Extract the (x, y) coordinate from the center of the cell holding the provided text.  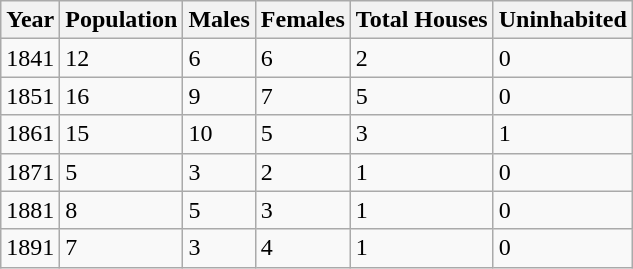
Year (30, 20)
Total Houses (422, 20)
8 (122, 210)
1841 (30, 58)
1881 (30, 210)
15 (122, 134)
12 (122, 58)
4 (302, 248)
1871 (30, 172)
1891 (30, 248)
Males (219, 20)
Uninhabited (562, 20)
Females (302, 20)
10 (219, 134)
1861 (30, 134)
16 (122, 96)
Population (122, 20)
9 (219, 96)
1851 (30, 96)
